Extract the [x, y] coordinate from the center of the cell holding the provided text.  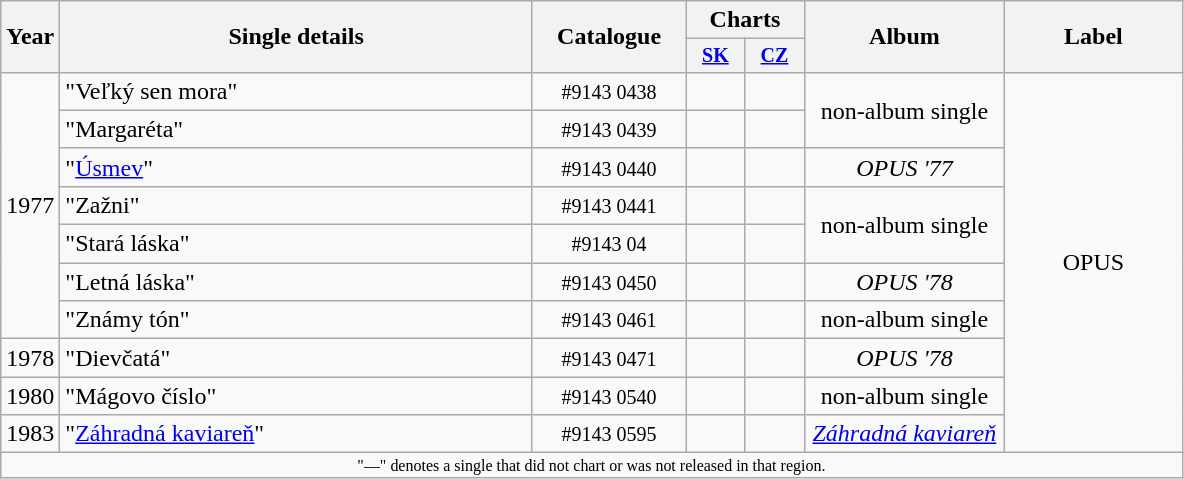
#9143 0595 [609, 434]
"Záhradná kaviareň" [296, 434]
"Dievčatá" [296, 358]
#9143 0439 [609, 129]
#9143 04 [609, 244]
1978 [30, 358]
Záhradná kaviareň [904, 434]
#9143 0461 [609, 320]
CZ [774, 56]
Label [1094, 37]
OPUS '77 [904, 167]
#9143 0540 [609, 396]
#9143 0450 [609, 282]
Catalogue [609, 37]
"Letná láska" [296, 282]
1977 [30, 205]
"Veľký sen mora" [296, 91]
OPUS [1094, 262]
#9143 0440 [609, 167]
Album [904, 37]
#9143 0438 [609, 91]
#9143 0441 [609, 205]
1980 [30, 396]
Year [30, 37]
Charts [745, 20]
"—" denotes a single that did not chart or was not released in that region. [592, 465]
1983 [30, 434]
Single details [296, 37]
"Úsmev" [296, 167]
"Známy tón" [296, 320]
#9143 0471 [609, 358]
"Stará láska" [296, 244]
"Mágovo číslo" [296, 396]
SK [716, 56]
"Zažni" [296, 205]
"Margaréta" [296, 129]
